From the cell containing the given text, extract its center point as [X, Y] coordinate. 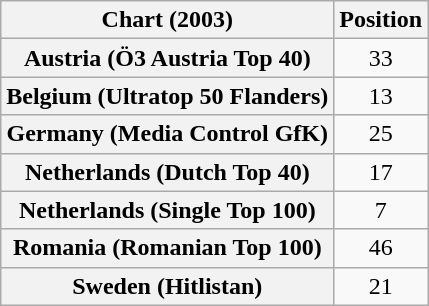
Belgium (Ultratop 50 Flanders) [168, 96]
21 [381, 286]
Romania (Romanian Top 100) [168, 248]
7 [381, 210]
33 [381, 58]
25 [381, 134]
Netherlands (Dutch Top 40) [168, 172]
Chart (2003) [168, 20]
Netherlands (Single Top 100) [168, 210]
46 [381, 248]
Position [381, 20]
Austria (Ö3 Austria Top 40) [168, 58]
Sweden (Hitlistan) [168, 286]
13 [381, 96]
Germany (Media Control GfK) [168, 134]
17 [381, 172]
